Provide the (x, y) coordinate of the cell's center where the given text is located.  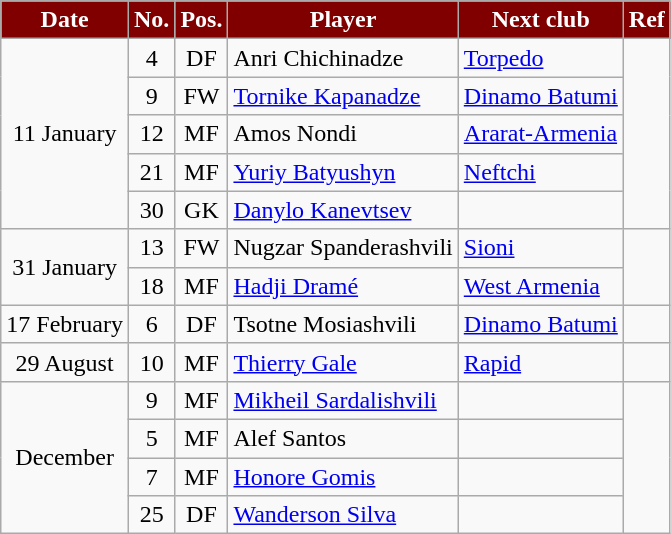
6 (151, 324)
29 August (65, 362)
Rapid (540, 362)
Tornike Kapanadze (343, 96)
31 January (65, 267)
Player (343, 20)
Torpedo (540, 58)
Pos. (202, 20)
Hadji Dramé (343, 286)
GK (202, 210)
Yuriy Batyushyn (343, 172)
Neftchi (540, 172)
13 (151, 248)
7 (151, 477)
Next club (540, 20)
Thierry Gale (343, 362)
Alef Santos (343, 438)
Wanderson Silva (343, 515)
Ref (646, 20)
December (65, 457)
Nugzar Spanderashvili (343, 248)
Tsotne Mosiashvili (343, 324)
Honore Gomis (343, 477)
Date (65, 20)
18 (151, 286)
Ararat-Armenia (540, 134)
Amos Nondi (343, 134)
Anri Chichinadze (343, 58)
21 (151, 172)
25 (151, 515)
Danylo Kanevtsev (343, 210)
10 (151, 362)
West Armenia (540, 286)
11 January (65, 134)
Mikheil Sardalishvili (343, 400)
5 (151, 438)
Sioni (540, 248)
30 (151, 210)
17 February (65, 324)
4 (151, 58)
No. (151, 20)
12 (151, 134)
